Determine the [x, y] coordinate at the center of the cell enclosing the given text.  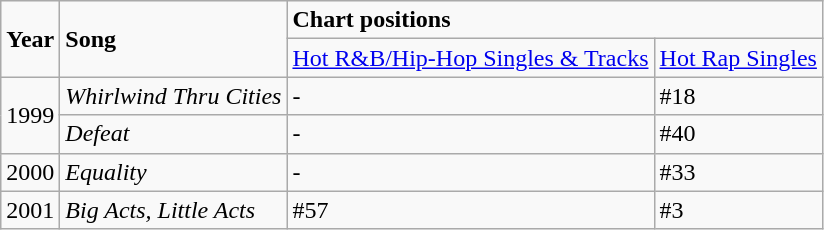
#18 [738, 96]
Whirlwind Thru Cities [174, 96]
1999 [30, 115]
Song [174, 39]
Hot R&B/Hip-Hop Singles & Tracks [470, 58]
Defeat [174, 134]
Equality [174, 172]
#40 [738, 134]
Hot Rap Singles [738, 58]
#33 [738, 172]
Year [30, 39]
2001 [30, 210]
Chart positions [555, 20]
#57 [470, 210]
2000 [30, 172]
Big Acts, Little Acts [174, 210]
#3 [738, 210]
